From the cell containing the given text, extract its center point as (x, y) coordinate. 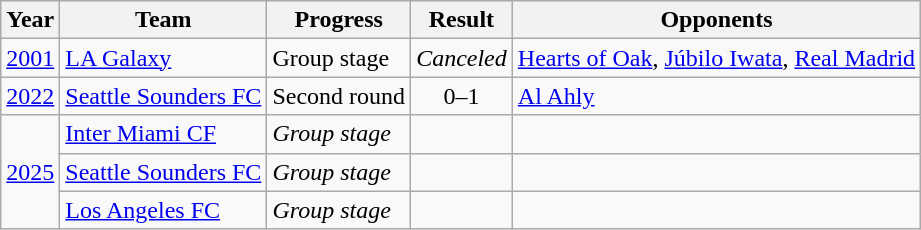
Progress (339, 20)
Team (164, 20)
Opponents (716, 20)
2022 (30, 96)
2001 (30, 58)
Inter Miami CF (164, 134)
Canceled (462, 58)
Result (462, 20)
0–1 (462, 96)
LA Galaxy (164, 58)
Al Ahly (716, 96)
2025 (30, 172)
Hearts of Oak, Júbilo Iwata, Real Madrid (716, 58)
Second round (339, 96)
Los Angeles FC (164, 210)
Year (30, 20)
